Detect which cell encompasses the target text, then output its [x, y] center coordinate. 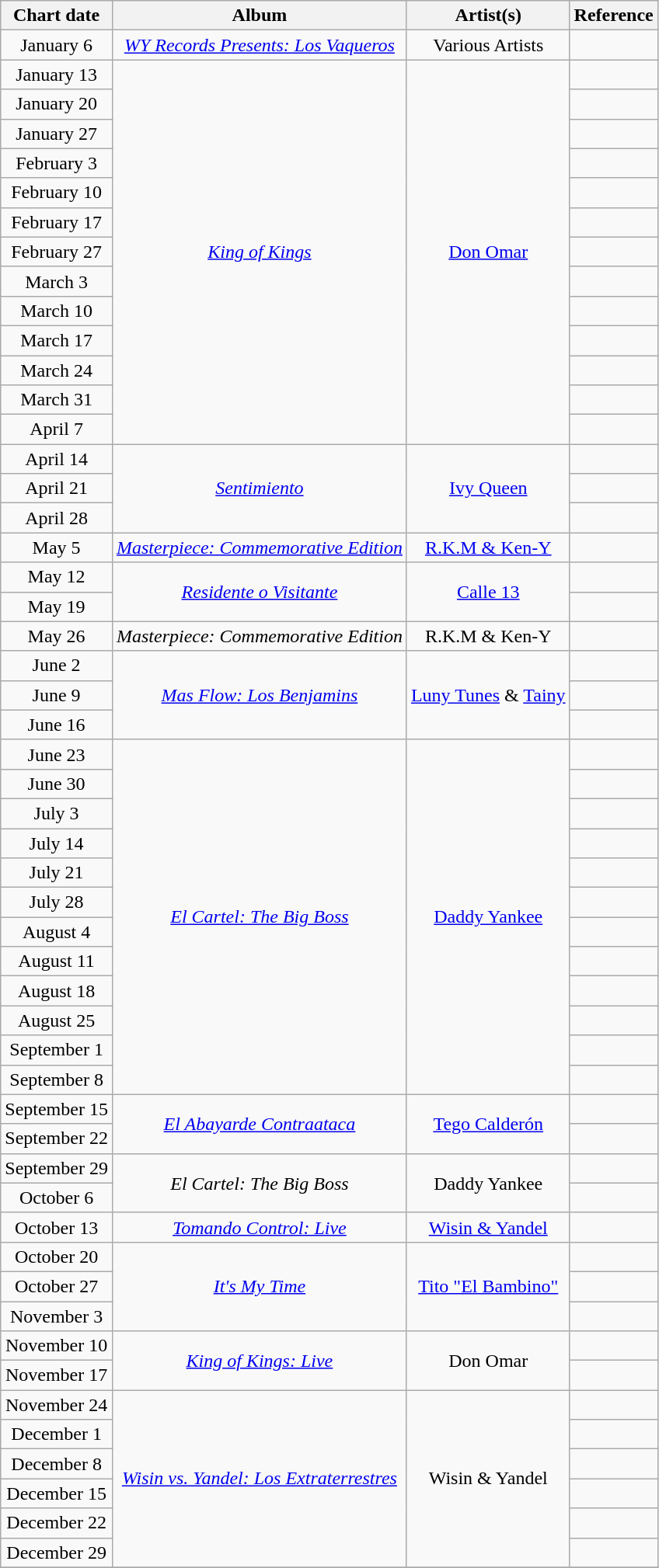
El Abayarde Contraataca [260, 1124]
WY Records Presents: Los Vaqueros [260, 45]
June 30 [57, 784]
Artist(s) [488, 16]
August 25 [57, 1020]
December 8 [57, 1464]
Ivy Queen [488, 488]
December 15 [57, 1493]
July 14 [57, 843]
September 29 [57, 1168]
March 24 [57, 370]
Tomando Control: Live [260, 1227]
February 10 [57, 193]
February 3 [57, 163]
July 3 [57, 813]
It's My Time [260, 1286]
September 22 [57, 1139]
July 21 [57, 873]
November 10 [57, 1346]
Mas Flow: Los Benjamins [260, 695]
June 2 [57, 666]
February 17 [57, 222]
February 27 [57, 252]
August 18 [57, 991]
September 15 [57, 1109]
June 23 [57, 754]
March 10 [57, 311]
August 11 [57, 961]
December 22 [57, 1523]
Tito "El Bambino" [488, 1286]
King of Kings [260, 252]
January 6 [57, 45]
July 28 [57, 902]
December 1 [57, 1434]
Album [260, 16]
January 27 [57, 134]
Wisin vs. Yandel: Los Extraterrestres [260, 1479]
Residente o Visitante [260, 592]
January 13 [57, 75]
August 4 [57, 932]
November 24 [57, 1405]
April 21 [57, 488]
November 3 [57, 1316]
September 8 [57, 1080]
November 17 [57, 1375]
June 16 [57, 725]
October 6 [57, 1198]
October 13 [57, 1227]
April 14 [57, 459]
King of Kings: Live [260, 1361]
Chart date [57, 16]
Tego Calderón [488, 1124]
May 5 [57, 548]
January 20 [57, 104]
March 31 [57, 400]
May 12 [57, 577]
October 20 [57, 1257]
May 26 [57, 636]
October 27 [57, 1286]
March 3 [57, 281]
Various Artists [488, 45]
June 9 [57, 695]
April 28 [57, 518]
April 7 [57, 429]
May 19 [57, 607]
Calle 13 [488, 592]
September 1 [57, 1050]
Reference [614, 16]
March 17 [57, 340]
December 29 [57, 1552]
Luny Tunes & Tainy [488, 695]
Sentimiento [260, 488]
